Detect which cell encompasses the target text, then output its [X, Y] center coordinate. 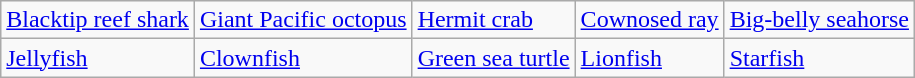
Giant Pacific octopus [303, 20]
Cownosed ray [650, 20]
Lionfish [650, 58]
Blacktip reef shark [98, 20]
Green sea turtle [494, 58]
Starfish [819, 58]
Jellyfish [98, 58]
Clownfish [303, 58]
Hermit crab [494, 20]
Big-belly seahorse [819, 20]
